Return (x, y) of the center of cell containing provided text 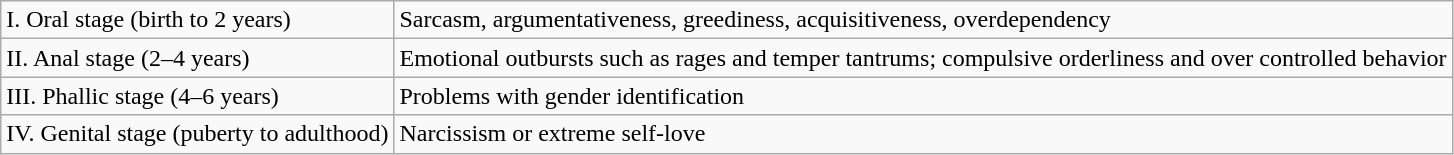
Problems with gender identification (923, 96)
II. Anal stage (2–4 years) (198, 58)
Narcissism or extreme self-love (923, 134)
III. Phallic stage (4–6 years) (198, 96)
IV. Genital stage (puberty to adulthood) (198, 134)
Sarcasm, argumentativeness, greediness, acquisitiveness, overdependency (923, 20)
Emotional outbursts such as rages and temper tantrums; compulsive orderliness and over controlled behavior (923, 58)
I. Oral stage (birth to 2 years) (198, 20)
